Locate the cell with the specified text and output its [x, y] center coordinate. 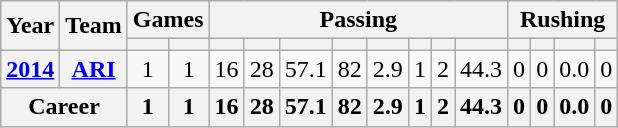
Team [94, 26]
Career [64, 107]
Year [30, 26]
Games [168, 20]
Passing [358, 20]
Rushing [563, 20]
ARI [94, 69]
2014 [30, 69]
